For the text-containing cell, return its midpoint in [X, Y] coordinate format. 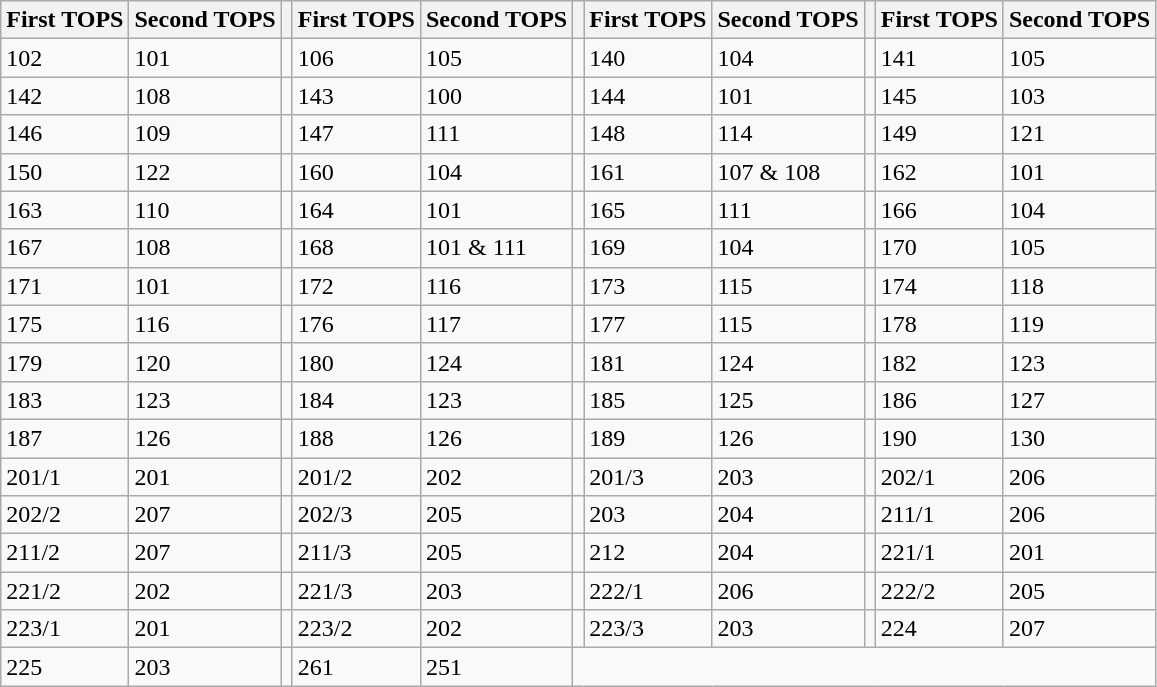
251 [496, 667]
211/1 [939, 515]
221/3 [356, 591]
174 [939, 286]
211/3 [356, 553]
223/3 [648, 629]
187 [65, 438]
122 [205, 172]
190 [939, 438]
101 & 111 [496, 248]
142 [65, 96]
223/1 [65, 629]
166 [939, 210]
106 [356, 58]
211/2 [65, 553]
160 [356, 172]
121 [1079, 134]
202/2 [65, 515]
222/2 [939, 591]
109 [205, 134]
169 [648, 248]
168 [356, 248]
212 [648, 553]
189 [648, 438]
161 [648, 172]
202/1 [939, 477]
176 [356, 324]
179 [65, 362]
141 [939, 58]
186 [939, 400]
118 [1079, 286]
201/1 [65, 477]
201/3 [648, 477]
188 [356, 438]
127 [1079, 400]
145 [939, 96]
224 [939, 629]
221/1 [939, 553]
182 [939, 362]
125 [788, 400]
178 [939, 324]
184 [356, 400]
119 [1079, 324]
107 & 108 [788, 172]
180 [356, 362]
114 [788, 134]
130 [1079, 438]
117 [496, 324]
225 [65, 667]
102 [65, 58]
103 [1079, 96]
100 [496, 96]
144 [648, 96]
147 [356, 134]
185 [648, 400]
183 [65, 400]
223/2 [356, 629]
222/1 [648, 591]
172 [356, 286]
171 [65, 286]
201/2 [356, 477]
164 [356, 210]
165 [648, 210]
143 [356, 96]
110 [205, 210]
202/3 [356, 515]
148 [648, 134]
261 [356, 667]
175 [65, 324]
177 [648, 324]
170 [939, 248]
162 [939, 172]
150 [65, 172]
181 [648, 362]
146 [65, 134]
140 [648, 58]
221/2 [65, 591]
163 [65, 210]
149 [939, 134]
167 [65, 248]
120 [205, 362]
173 [648, 286]
